Output the (X, Y) coordinate of the center of the cell containing the given text.  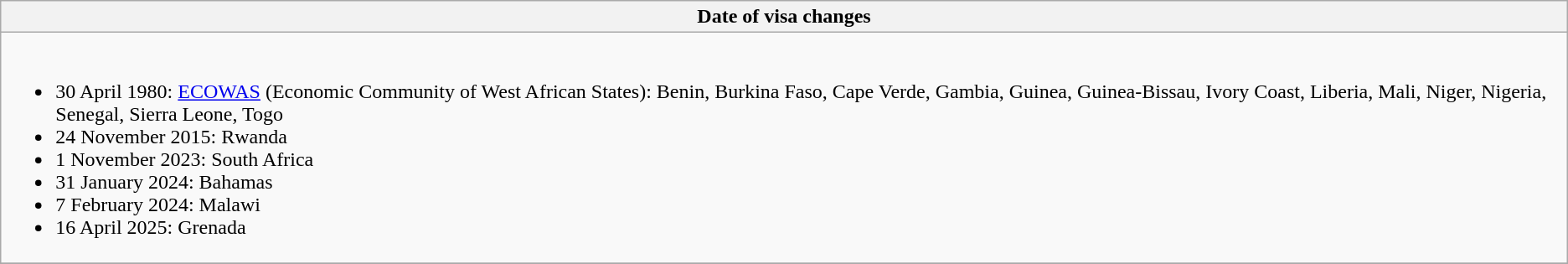
Date of visa changes (784, 17)
